Capture the cell that displays the provided text and extract its (x, y) central coordinate. 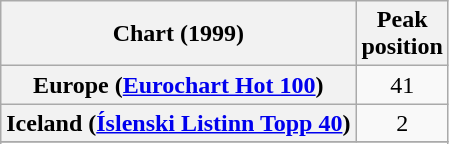
Iceland (Íslenski Listinn Topp 40) (178, 123)
2 (402, 123)
Chart (1999) (178, 34)
Europe (Eurochart Hot 100) (178, 85)
Peakposition (402, 34)
41 (402, 85)
